Search for the cell housing the specified text and yield its (x, y) center coordinate. 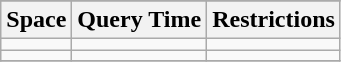
Restrictions (274, 20)
Query Time (140, 20)
Space (36, 20)
